From the cell containing the given text, extract its center point as [x, y] coordinate. 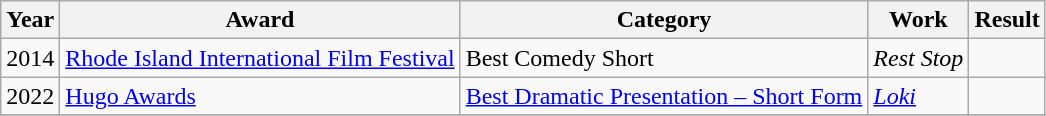
Rhode Island International Film Festival [260, 58]
Year [30, 20]
Category [664, 20]
Result [1007, 20]
Rest Stop [918, 58]
Best Comedy Short [664, 58]
Loki [918, 96]
2022 [30, 96]
2014 [30, 58]
Best Dramatic Presentation – Short Form [664, 96]
Hugo Awards [260, 96]
Award [260, 20]
Work [918, 20]
